From the cell containing the given text, extract its center point as [x, y] coordinate. 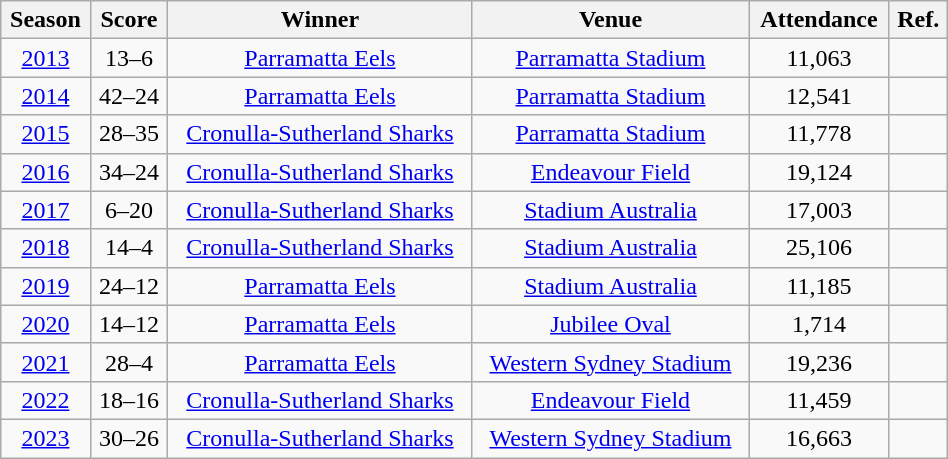
Winner [320, 20]
18–16 [129, 400]
2015 [46, 134]
14–4 [129, 248]
2017 [46, 210]
2021 [46, 362]
2023 [46, 438]
16,663 [819, 438]
2020 [46, 324]
11,063 [819, 58]
34–24 [129, 172]
2018 [46, 248]
12,541 [819, 96]
2022 [46, 400]
30–26 [129, 438]
28–4 [129, 362]
17,003 [819, 210]
13–6 [129, 58]
1,714 [819, 324]
11,459 [819, 400]
2014 [46, 96]
2019 [46, 286]
24–12 [129, 286]
2013 [46, 58]
Season [46, 20]
25,106 [819, 248]
14–12 [129, 324]
11,185 [819, 286]
6–20 [129, 210]
19,124 [819, 172]
Ref. [918, 20]
28–35 [129, 134]
42–24 [129, 96]
2016 [46, 172]
19,236 [819, 362]
Score [129, 20]
Jubilee Oval [610, 324]
Venue [610, 20]
11,778 [819, 134]
Attendance [819, 20]
